Pinpoint the cell where the given text exists, returning its (X, Y) midpoint coordinate. 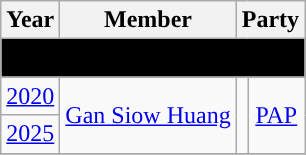
Member (148, 20)
Party (270, 20)
2020 (30, 96)
Gan Siow Huang (148, 115)
2025 (30, 134)
Year (30, 20)
PAP (276, 115)
Formation (153, 58)
